For the text-containing cell, return its midpoint in [x, y] coordinate format. 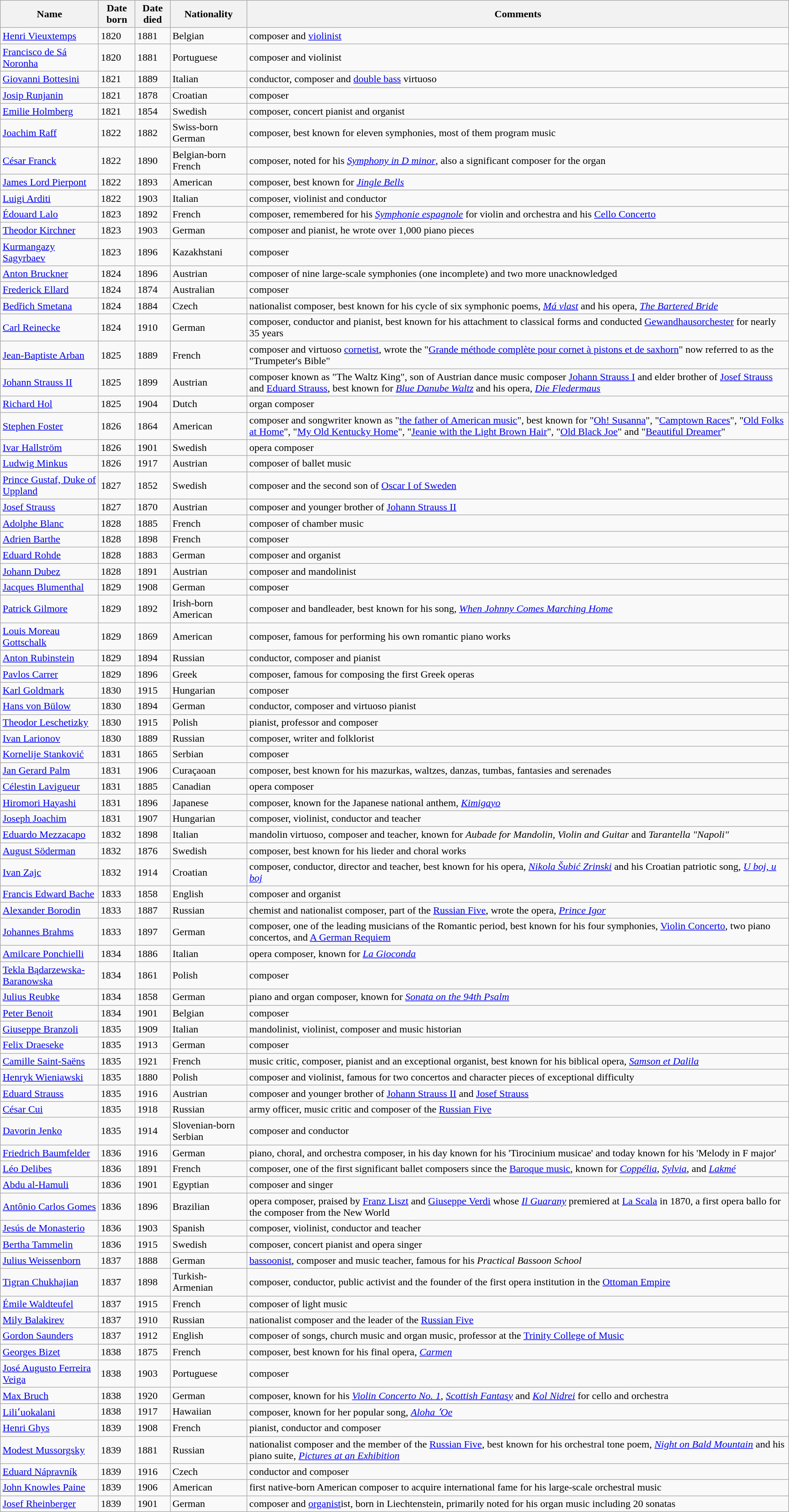
chemist and nationalist composer, part of the Russian Five, wrote the opera, Prince Igor [518, 910]
1887 [153, 910]
Joseph Joachim [50, 818]
1918 [153, 1109]
Amilcare Ponchielli [50, 954]
pianist, conductor and composer [518, 1428]
composer, known for her popular song, Aloha ʻOe [518, 1412]
Stephen Foster [50, 426]
Irish-born American [209, 609]
composer of chamber music [518, 523]
August Söderman [50, 851]
first native-born American composer to acquire international fame for his large-scale orchestral music [518, 1488]
Davorin Jenko [50, 1131]
Tigran Chukhajian [50, 1282]
1899 [153, 383]
composer, famous for composing the first Greek operas [518, 674]
pianist, professor and composer [518, 722]
Richard Hol [50, 404]
Nationality [209, 14]
Alexander Borodin [50, 910]
Johann Strauss II [50, 383]
Tekla Bądarzewska-Baranowska [50, 975]
Max Bruch [50, 1395]
1864 [153, 426]
Theodor Leschetizky [50, 722]
composer of nine large-scale symphonies (one incomplete) and two more unacknowledged [518, 274]
composer and pianist, he wrote over 1,000 piano pieces [518, 230]
Japanese [209, 802]
1888 [153, 1260]
Dutch [209, 404]
1875 [153, 1352]
Date died [153, 14]
Adolphe Blanc [50, 523]
Ivar Hallström [50, 448]
piano and organ composer, known for Sonata on the 94th Psalm [518, 997]
Frederick Ellard [50, 290]
composer, best known for his lieder and choral works [518, 851]
Josef Rheinberger [50, 1504]
composer and mandolinist [518, 571]
Eduardo Mezzacapo [50, 834]
Anton Rubinstein [50, 658]
composer, famous for performing his own romantic piano works [518, 636]
1907 [153, 818]
1852 [153, 485]
César Franck [50, 160]
Mily Balakirev [50, 1320]
Giuseppe Branzoli [50, 1029]
Josip Runjanin [50, 95]
composer and virtuoso cornetist, wrote the "Grande méthode complète pour cornet à pistons et de saxhorn" now referred to as the "Trumpeter's Bible" [518, 355]
Jan Gerard Palm [50, 770]
composer, one of the first significant ballet composers since the Baroque music, known for Coppélia, Sylvia, and Lakmé [518, 1169]
1920 [153, 1395]
1913 [153, 1045]
composer, conductor and pianist, best known for his attachment to classical forms and conducted Gewandhausorchester for nearly 35 years [518, 328]
Hawaiian [209, 1412]
Joachim Raff [50, 133]
1880 [153, 1077]
1854 [153, 111]
Giovanni Bottesini [50, 79]
composer, concert pianist and opera singer [518, 1244]
opera composer, known for La Gioconda [518, 954]
1876 [153, 851]
César Cui [50, 1109]
Emilie Holmberg [50, 111]
composer of light music [518, 1304]
composer and violinist, famous for two concertos and character pieces of exceptional difficulty [518, 1077]
organ composer [518, 404]
composer and organistist, born in Liechtenstein, primarily noted for his organ music including 20 sonatas [518, 1504]
1921 [153, 1061]
Eduard Nápravník [50, 1472]
piano, choral, and orchestra composer, in his day known for his 'Tirocinium musicae' and today known for his 'Melody in F major' [518, 1153]
composer and singer [518, 1185]
Felix Draeseke [50, 1045]
Johann Dubez [50, 571]
Modest Mussorgsky [50, 1450]
composer, conductor, director and teacher, best known for his opera, Nikola Šubić Zrinski and his Croatian patriotic song, U boj, u boj [518, 872]
1865 [153, 754]
composer, best known for eleven symphonies, most of them program music [518, 133]
Henri Vieuxtemps [50, 36]
composer, writer and folklorist [518, 738]
Bertha Tammelin [50, 1244]
composer and the second son of Oscar I of Sweden [518, 485]
1874 [153, 290]
Date born [117, 14]
Francisco de Sá Noronha [50, 57]
Slovenian-born Serbian [209, 1131]
composer, remembered for his Symphonie espagnole for violin and orchestra and his Cello Concerto [518, 214]
1904 [153, 404]
composer, best known for Jingle Bells [518, 182]
conductor, composer and pianist [518, 658]
composer, conductor, public activist and the founder of the first opera institution in the Ottoman Empire [518, 1282]
Kurmangazy Sagyrbaev [50, 252]
composer and younger brother of Johann Strauss II and Josef Strauss [518, 1093]
composer of ballet music [518, 464]
Jesús de Monasterio [50, 1228]
Antônio Carlos Gomes [50, 1207]
Édouard Lalo [50, 214]
Belgian-born French [209, 160]
Serbian [209, 754]
1878 [153, 95]
Ludwig Minkus [50, 464]
1886 [153, 954]
Célestin Lavigueur [50, 786]
composer, known for his Violin Concerto No. 1, Scottish Fantasy and Kol Nidrei for cello and orchestra [518, 1395]
Henryk Wieniawski [50, 1077]
1912 [153, 1336]
Turkish-Armenian [209, 1282]
composer, noted for his Symphony in D minor, also a significant composer for the organ [518, 160]
Hiromori Hayashi [50, 802]
Friedrich Baumfelder [50, 1153]
Josef Strauss [50, 507]
composer and bandleader, best known for his song, When Johnny Comes Marching Home [518, 609]
music critic, composer, pianist and an exceptional organist, best known for his biblical opera, Samson et Dalila [518, 1061]
Carl Reinecke [50, 328]
Bedřich Smetana [50, 306]
Georges Bizet [50, 1352]
composer of songs, church music and organ music, professor at the Trinity College of Music [518, 1336]
composer, concert pianist and organist [518, 111]
Hans von Bülow [50, 706]
1882 [153, 133]
Anton Bruckner [50, 274]
1883 [153, 555]
Kornelije Stanković [50, 754]
Gordon Saunders [50, 1336]
Adrien Barthe [50, 539]
Comments [518, 14]
Ivan Larionov [50, 738]
John Knowles Paine [50, 1488]
nationalist composer, best known for his cycle of six symphonic poems, Má vlast and his opera, The Bartered Bride [518, 306]
1870 [153, 507]
composer and conductor [518, 1131]
Eduard Rohde [50, 555]
Julius Reubke [50, 997]
Jean-Baptiste Arban [50, 355]
mandolinist, violinist, composer and music historian [518, 1029]
Patrick Gilmore [50, 609]
Francis Edward Bache [50, 894]
José Augusto Ferreira Veiga [50, 1374]
Abdu al-Hamuli [50, 1185]
conductor, composer and virtuoso pianist [518, 706]
Pavlos Carrer [50, 674]
conductor and composer [518, 1472]
Theodor Kirchner [50, 230]
Liliʻuokalani [50, 1412]
Swiss-born German [209, 133]
Prince Gustaf, Duke of Uppland [50, 485]
Spanish [209, 1228]
Brazilian [209, 1207]
composer, violinist and conductor [518, 198]
Australian [209, 290]
army officer, music critic and composer of the Russian Five [518, 1109]
mandolin virtuoso, composer and teacher, known for Aubade for Mandolin, Violin and Guitar and Tarantella "Napoli" [518, 834]
Johannes Brahms [50, 932]
1869 [153, 636]
composer, best known for his mazurkas, waltzes, danzas, tumbas, fantasies and serenades [518, 770]
conductor, composer and double bass virtuoso [518, 79]
bassoonist, composer and music teacher, famous for his Practical Bassoon School [518, 1260]
Greek [209, 674]
Karl Goldmark [50, 690]
1897 [153, 932]
Luigi Arditi [50, 198]
1890 [153, 160]
Jacques Blumenthal [50, 587]
Curaçaoan [209, 770]
composer, best known for his final opera, Carmen [518, 1352]
Name [50, 14]
Louis Moreau Gottschalk [50, 636]
Léo Delibes [50, 1169]
nationalist composer and the leader of the Russian Five [518, 1320]
Eduard Strauss [50, 1093]
Canadian [209, 786]
Egyptian [209, 1185]
Camille Saint-Saëns [50, 1061]
1884 [153, 306]
Peter Benoit [50, 1013]
composer, known for the Japanese national anthem, Kimigayo [518, 802]
Ivan Zajc [50, 872]
James Lord Pierpont [50, 182]
1909 [153, 1029]
1893 [153, 182]
Julius Weissenborn [50, 1260]
1861 [153, 975]
Émile Waldteufel [50, 1304]
Kazakhstani [209, 252]
Henri Ghys [50, 1428]
composer and younger brother of Johann Strauss II [518, 507]
